Pinpoint the cell where the given text exists, returning its [x, y] midpoint coordinate. 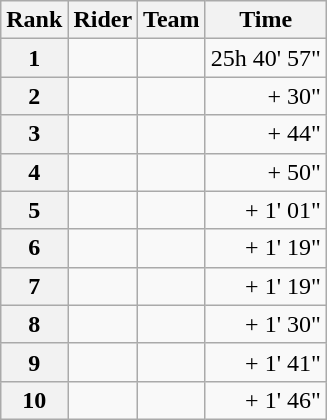
7 [34, 286]
4 [34, 172]
+ 30" [266, 96]
+ 1' 01" [266, 210]
5 [34, 210]
9 [34, 362]
+ 1' 46" [266, 400]
+ 1' 41" [266, 362]
10 [34, 400]
2 [34, 96]
1 [34, 58]
Team [172, 20]
Rider [103, 20]
+ 1' 30" [266, 324]
+ 50" [266, 172]
8 [34, 324]
Time [266, 20]
3 [34, 134]
Rank [34, 20]
6 [34, 248]
25h 40' 57" [266, 58]
+ 44" [266, 134]
